Search for the cell housing the specified text and yield its [x, y] center coordinate. 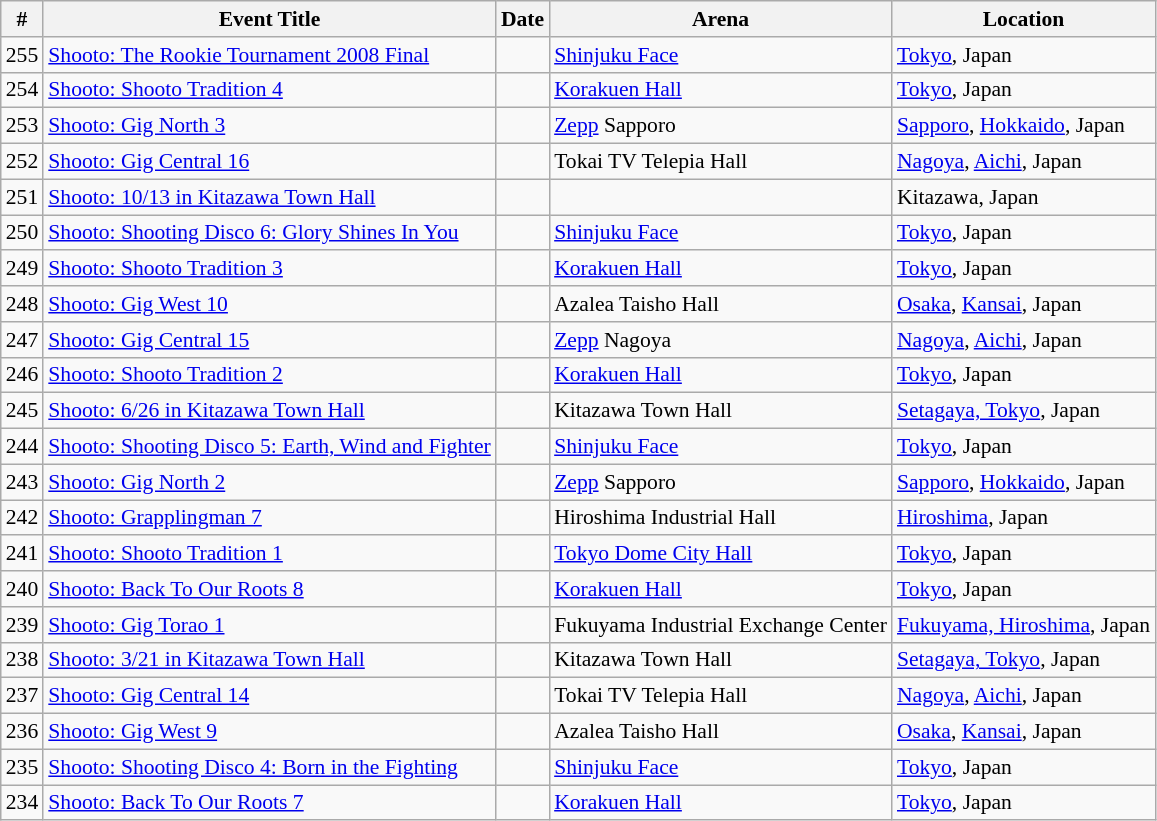
254 [22, 90]
Hiroshima Industrial Hall [720, 518]
Fukuyama Industrial Exchange Center [720, 625]
Shooto: Grapplingman 7 [270, 518]
Shooto: Gig West 10 [270, 304]
Arena [720, 19]
250 [22, 233]
Shooto: Gig Torao 1 [270, 625]
255 [22, 55]
Shooto: Gig West 9 [270, 732]
240 [22, 589]
246 [22, 375]
247 [22, 340]
Fukuyama, Hiroshima, Japan [1024, 625]
239 [22, 625]
# [22, 19]
Shooto: Back To Our Roots 8 [270, 589]
238 [22, 660]
251 [22, 197]
Shooto: Gig North 3 [270, 126]
235 [22, 767]
Location [1024, 19]
234 [22, 803]
245 [22, 411]
Shooto: Shooting Disco 4: Born in the Fighting [270, 767]
Shooto: Shooting Disco 5: Earth, Wind and Fighter [270, 447]
252 [22, 162]
Shooto: 10/13 in Kitazawa Town Hall [270, 197]
Shooto: Gig Central 14 [270, 696]
Shooto: 6/26 in Kitazawa Town Hall [270, 411]
Shooto: Gig Central 15 [270, 340]
Shooto: Shooto Tradition 1 [270, 554]
Hiroshima, Japan [1024, 518]
Date [522, 19]
Tokyo Dome City Hall [720, 554]
241 [22, 554]
Kitazawa, Japan [1024, 197]
248 [22, 304]
Shooto: Gig Central 16 [270, 162]
249 [22, 269]
253 [22, 126]
237 [22, 696]
Shooto: The Rookie Tournament 2008 Final [270, 55]
Shooto: Back To Our Roots 7 [270, 803]
Shooto: Shooting Disco 6: Glory Shines In You [270, 233]
Shooto: Shooto Tradition 2 [270, 375]
236 [22, 732]
Shooto: Shooto Tradition 3 [270, 269]
Shooto: Gig North 2 [270, 482]
243 [22, 482]
242 [22, 518]
Zepp Nagoya [720, 340]
Shooto: Shooto Tradition 4 [270, 90]
244 [22, 447]
Event Title [270, 19]
Shooto: 3/21 in Kitazawa Town Hall [270, 660]
